Output the [x, y] coordinate of the center of the cell containing the given text.  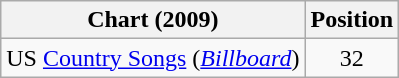
Position [352, 20]
Chart (2009) [153, 20]
US Country Songs (Billboard) [153, 58]
32 [352, 58]
